Search for the cell housing the specified text and yield its [X, Y] center coordinate. 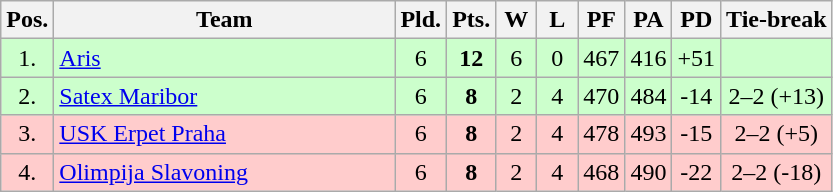
2–2 (-18) [777, 172]
4. [28, 172]
Team [224, 20]
467 [602, 58]
Pld. [421, 20]
-14 [696, 96]
478 [602, 134]
Pts. [472, 20]
L [558, 20]
Tie-break [777, 20]
PF [602, 20]
493 [648, 134]
2. [28, 96]
12 [472, 58]
468 [602, 172]
PD [696, 20]
Olimpija Slavoning [224, 172]
W [516, 20]
Pos. [28, 20]
470 [602, 96]
PA [648, 20]
Satex Maribor [224, 96]
416 [648, 58]
484 [648, 96]
3. [28, 134]
-22 [696, 172]
Aris [224, 58]
USK Erpet Praha [224, 134]
1. [28, 58]
2–2 (+13) [777, 96]
+51 [696, 58]
-15 [696, 134]
490 [648, 172]
0 [558, 58]
2–2 (+5) [777, 134]
